Determine the [X, Y] coordinate at the center of the cell enclosing the given text.  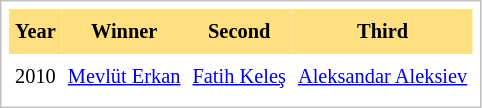
Second [238, 32]
Third [382, 32]
Mevlüt Erkan [124, 76]
Fatih Keleş [238, 76]
2010 [36, 76]
Winner [124, 32]
Year [36, 32]
Aleksandar Aleksiev [382, 76]
